Return the [x, y] coordinate for the center point of the cell that contains the specified text.  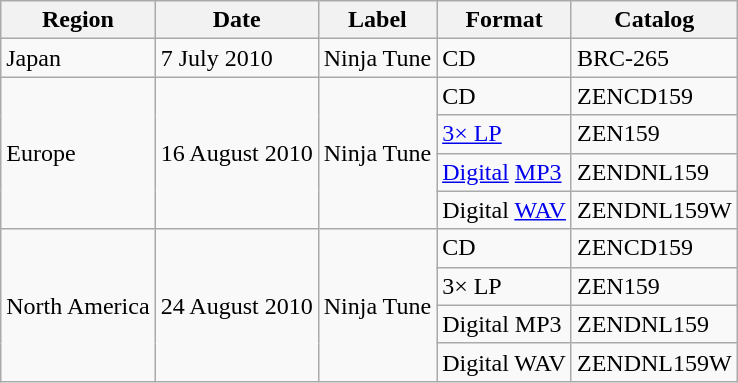
7 July 2010 [236, 58]
Europe [78, 153]
Japan [78, 58]
North America [78, 305]
Format [504, 20]
Date [236, 20]
BRC-265 [654, 58]
24 August 2010 [236, 305]
16 August 2010 [236, 153]
Label [377, 20]
Catalog [654, 20]
Region [78, 20]
